Identify which cell holds the provided text, then report its [X, Y] central coordinate. 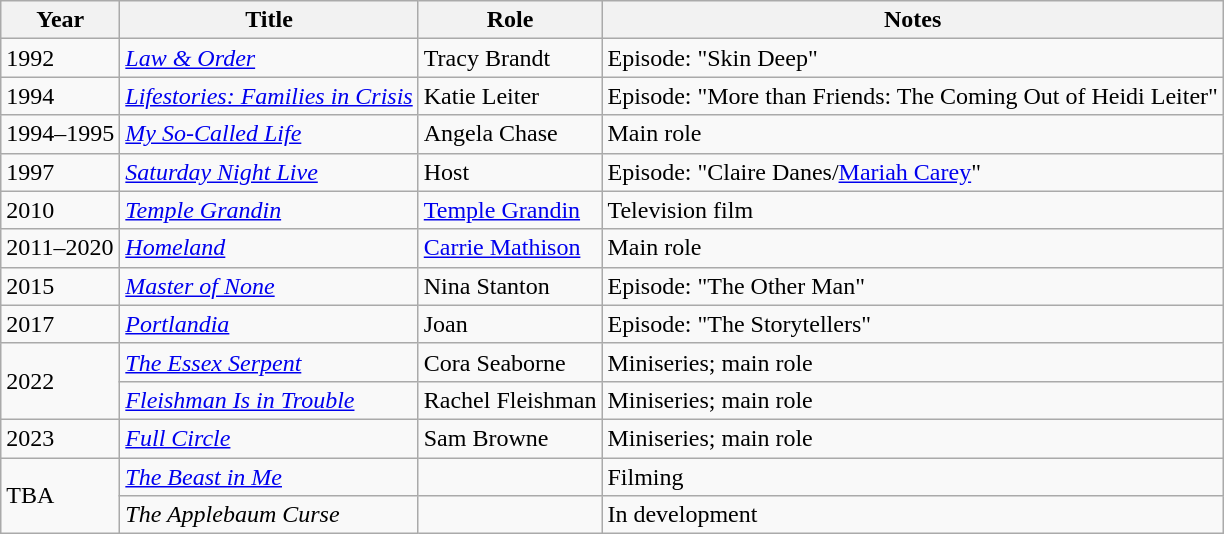
Filming [912, 477]
Katie Leiter [510, 96]
1994 [60, 96]
Television film [912, 210]
Master of None [269, 286]
Saturday Night Live [269, 172]
2010 [60, 210]
2022 [60, 381]
2011–2020 [60, 248]
Year [60, 20]
Notes [912, 20]
Nina Stanton [510, 286]
Episode: "Skin Deep" [912, 58]
Fleishman Is in Trouble [269, 400]
Lifestories: Families in Crisis [269, 96]
Portlandia [269, 324]
Joan [510, 324]
Episode: "More than Friends: The Coming Out of Heidi Leiter" [912, 96]
Angela Chase [510, 134]
Episode: "The Storytellers" [912, 324]
1992 [60, 58]
Rachel Fleishman [510, 400]
2023 [60, 438]
In development [912, 515]
1994–1995 [60, 134]
Role [510, 20]
Sam Browne [510, 438]
My So-Called Life [269, 134]
Episode: "Claire Danes/Mariah Carey" [912, 172]
Episode: "The Other Man" [912, 286]
Full Circle [269, 438]
Host [510, 172]
Tracy Brandt [510, 58]
Law & Order [269, 58]
The Applebaum Curse [269, 515]
2015 [60, 286]
Carrie Mathison [510, 248]
The Beast in Me [269, 477]
TBA [60, 496]
1997 [60, 172]
2017 [60, 324]
Homeland [269, 248]
The Essex Serpent [269, 362]
Title [269, 20]
Cora Seaborne [510, 362]
